For the text-containing cell, return its midpoint in (x, y) coordinate format. 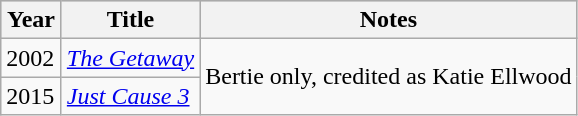
Just Cause 3 (130, 96)
Bertie only, credited as Katie Ellwood (388, 77)
2015 (32, 96)
Title (130, 20)
The Getaway (130, 58)
2002 (32, 58)
Notes (388, 20)
Year (32, 20)
